Return the (x, y) coordinate for the center point of the cell that contains the specified text.  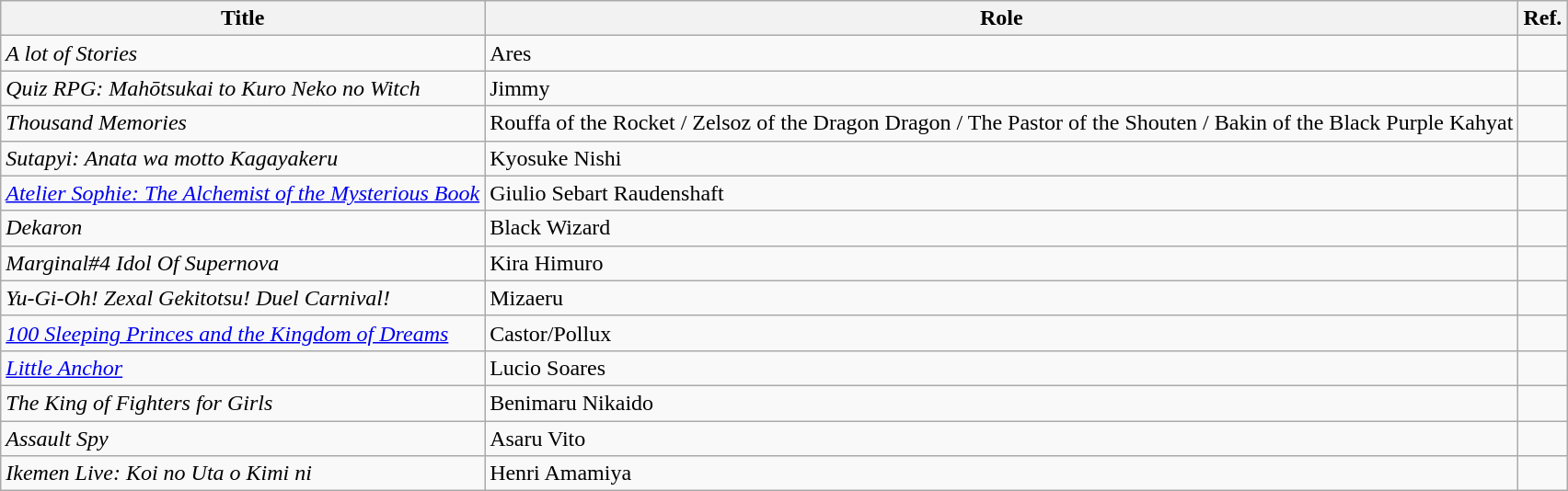
Black Wizard (1001, 228)
Giulio Sebart Raudenshaft (1001, 193)
Yu-Gi-Oh! Zexal Gekitotsu! Duel Carnival! (243, 298)
Marginal#4 Idol Of Supernova (243, 263)
Kyosuke Nishi (1001, 158)
Jimmy (1001, 88)
Lucio Soares (1001, 368)
Quiz RPG: Mahōtsukai to Kuro Neko no Witch (243, 88)
Benimaru Nikaido (1001, 403)
Dekaron (243, 228)
Little Anchor (243, 368)
Rouffa of the Rocket / Zelsoz of the Dragon Dragon / The Pastor of the Shouten / Bakin of the Black Purple Kahyat (1001, 123)
Ares (1001, 53)
The King of Fighters for Girls (243, 403)
Henri Amamiya (1001, 474)
Title (243, 18)
Assault Spy (243, 439)
Role (1001, 18)
Mizaeru (1001, 298)
A lot of Stories (243, 53)
Ikemen Live: Koi no Uta o Kimi ni (243, 474)
100 Sleeping Princes and the Kingdom of Dreams (243, 333)
Kira Himuro (1001, 263)
Thousand Memories (243, 123)
Ref. (1542, 18)
Sutapyi: Anata wa motto Kagayakeru (243, 158)
Asaru Vito (1001, 439)
Castor/Pollux (1001, 333)
Atelier Sophie: The Alchemist of the Mysterious Book (243, 193)
